Return [X, Y] of the center of cell containing provided text 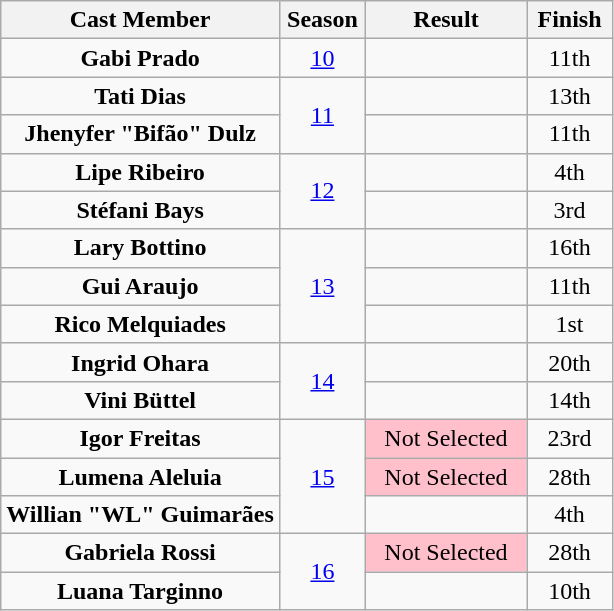
Igor Freitas [140, 438]
11 [322, 115]
Vini Büttel [140, 400]
Result [446, 20]
14th [569, 400]
10th [569, 591]
16 [322, 572]
13th [569, 96]
Jhenyfer "Bifão" Dulz [140, 134]
3rd [569, 210]
Gabi Prado [140, 58]
Gui Araujo [140, 286]
16th [569, 248]
Luana Targinno [140, 591]
10 [322, 58]
Tati Dias [140, 96]
Gabriela Rossi [140, 553]
20th [569, 362]
23rd [569, 438]
13 [322, 286]
Lipe Ribeiro [140, 172]
Ingrid Ohara [140, 362]
1st [569, 324]
Rico Melquiades [140, 324]
Finish [569, 20]
Lary Bottino [140, 248]
Willian "WL" Guimarães [140, 515]
Season [322, 20]
Cast Member [140, 20]
14 [322, 381]
Stéfani Bays [140, 210]
Lumena Aleluia [140, 477]
15 [322, 476]
12 [322, 191]
